For the text-containing cell, return its midpoint in [X, Y] coordinate format. 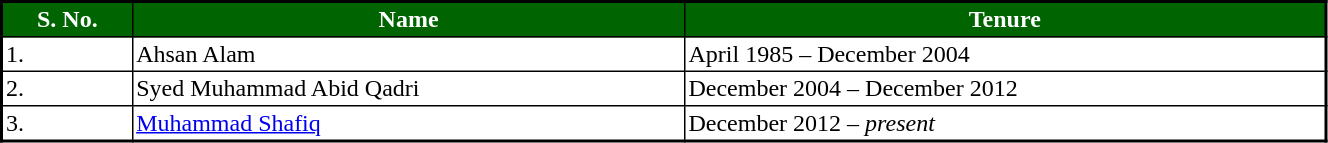
December 2012 – present [1006, 124]
Tenure [1006, 20]
3. [68, 124]
April 1985 – December 2004 [1006, 54]
Name [408, 20]
2. [68, 88]
Muhammad Shafiq [408, 124]
S. No. [68, 20]
Ahsan Alam [408, 54]
Syed Muhammad Abid Qadri [408, 88]
1. [68, 54]
December 2004 – December 2012 [1006, 88]
